Return the [X, Y] coordinate for the center point of the cell that contains the specified text.  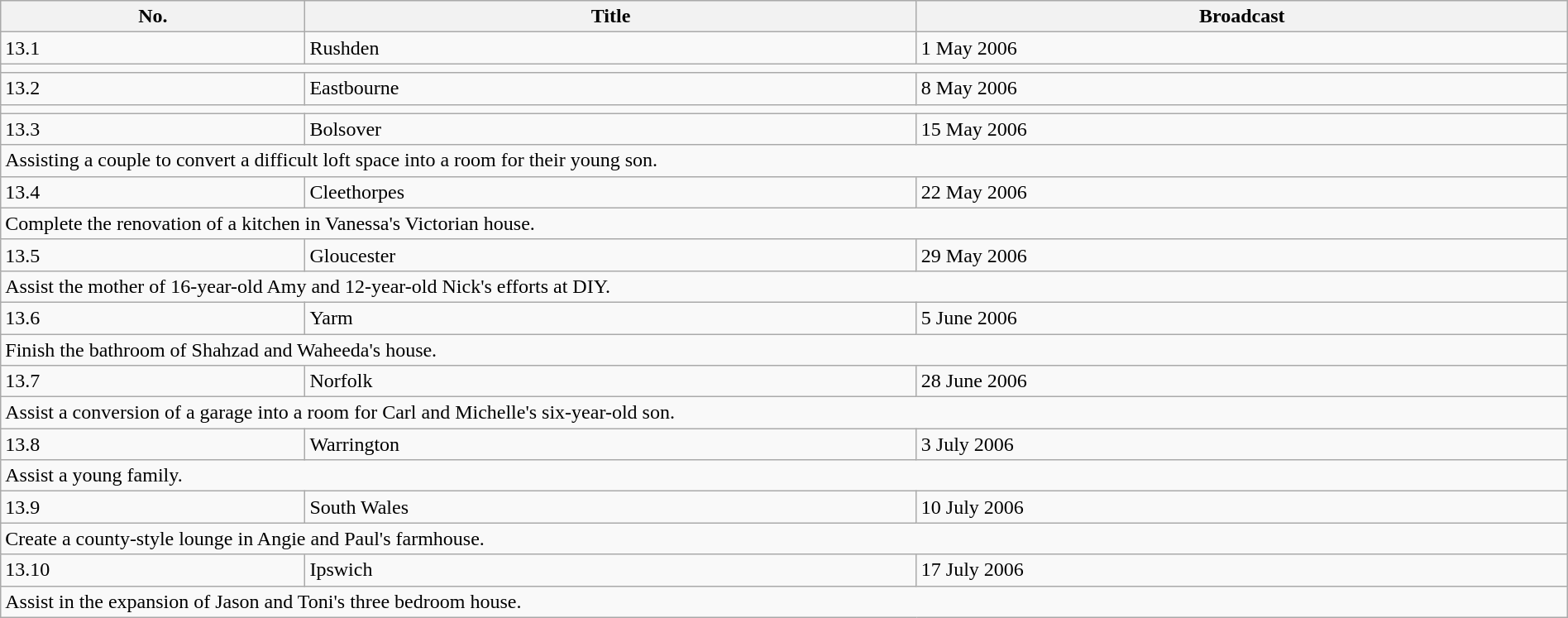
Warrington [610, 444]
Eastbourne [610, 89]
Ipswich [610, 570]
Bolsover [610, 129]
1 May 2006 [1242, 48]
8 May 2006 [1242, 89]
Complete the renovation of a kitchen in Vanessa's Victorian house. [784, 223]
17 July 2006 [1242, 570]
Assist the mother of 16-year-old Amy and 12-year-old Nick's efforts at DIY. [784, 286]
28 June 2006 [1242, 381]
Assist in the expansion of Jason and Toni's three bedroom house. [784, 601]
No. [153, 17]
Assisting a couple to convert a difficult loft space into a room for their young son. [784, 160]
Assist a conversion of a garage into a room for Carl and Michelle's six-year-old son. [784, 413]
13.2 [153, 89]
5 June 2006 [1242, 318]
Norfolk [610, 381]
29 May 2006 [1242, 255]
Assist a young family. [784, 476]
13.8 [153, 444]
13.9 [153, 507]
13.5 [153, 255]
13.4 [153, 192]
22 May 2006 [1242, 192]
10 July 2006 [1242, 507]
Finish the bathroom of Shahzad and Waheeda's house. [784, 350]
3 July 2006 [1242, 444]
13.6 [153, 318]
Cleethorpes [610, 192]
13.10 [153, 570]
Rushden [610, 48]
13.3 [153, 129]
South Wales [610, 507]
Gloucester [610, 255]
Yarm [610, 318]
Create a county-style lounge in Angie and Paul's farmhouse. [784, 539]
15 May 2006 [1242, 129]
13.1 [153, 48]
13.7 [153, 381]
Title [610, 17]
Broadcast [1242, 17]
